From the cell containing the given text, extract its center point as [x, y] coordinate. 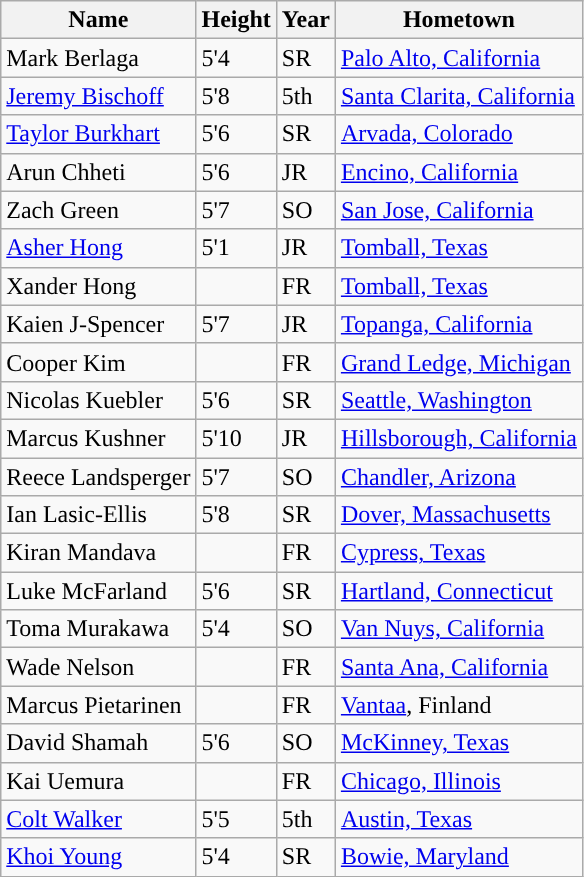
Marcus Pietarinen [98, 705]
Height [236, 20]
Van Nuys, California [458, 629]
Topanga, California [458, 324]
Kai Uemura [98, 781]
Wade Nelson [98, 667]
Chicago, Illinois [458, 781]
Kaien J-Spencer [98, 324]
Cypress, Texas [458, 553]
San Jose, California [458, 210]
Seattle, Washington [458, 400]
Chandler, Arizona [458, 477]
Austin, Texas [458, 819]
5'10 [236, 438]
David Shamah [98, 743]
5'1 [236, 248]
Vantaa, Finland [458, 705]
Khoi Young [98, 857]
Santa Clarita, California [458, 96]
Bowie, Maryland [458, 857]
Hometown [458, 20]
5'5 [236, 819]
Reece Landsperger [98, 477]
Taylor Burkhart [98, 134]
Encino, California [458, 172]
Nicolas Kuebler [98, 400]
Toma Murakawa [98, 629]
Cooper Kim [98, 362]
Xander Hong [98, 286]
Palo Alto, California [458, 58]
Kiran Mandava [98, 553]
Mark Berlaga [98, 58]
Dover, Massachusetts [458, 515]
Marcus Kushner [98, 438]
Zach Green [98, 210]
Year [306, 20]
Arvada, Colorado [458, 134]
Hartland, Connecticut [458, 591]
Asher Hong [98, 248]
Colt Walker [98, 819]
McKinney, Texas [458, 743]
Santa Ana, California [458, 667]
Hillsborough, California [458, 438]
Ian Lasic-Ellis [98, 515]
Grand Ledge, Michigan [458, 362]
Luke McFarland [98, 591]
Arun Chheti [98, 172]
Jeremy Bischoff [98, 96]
Name [98, 20]
